Capture the cell that displays the provided text and extract its [x, y] central coordinate. 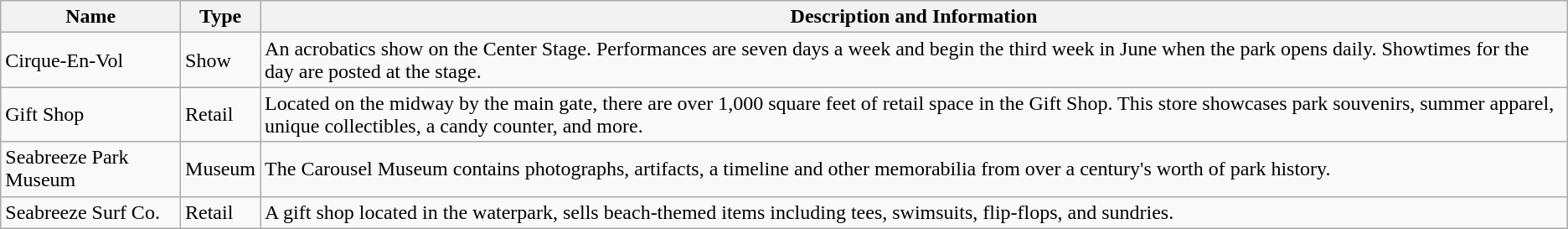
Cirque-En-Vol [90, 60]
Seabreeze Surf Co. [90, 212]
Museum [221, 169]
Show [221, 60]
Seabreeze Park Museum [90, 169]
Name [90, 17]
Type [221, 17]
The Carousel Museum contains photographs, artifacts, a timeline and other memorabilia from over a century's worth of park history. [915, 169]
Description and Information [915, 17]
A gift shop located in the waterpark, sells beach-themed items including tees, swimsuits, flip-flops, and sundries. [915, 212]
Gift Shop [90, 114]
